Identify which cell holds the provided text, then report its (x, y) central coordinate. 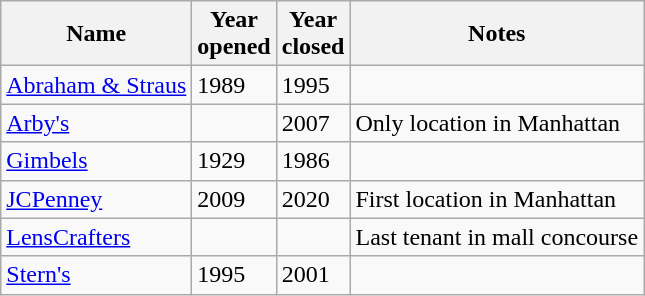
2007 (313, 123)
Gimbels (96, 161)
Arby's (96, 123)
Notes (497, 34)
Only location in Manhattan (497, 123)
JCPenney (96, 199)
2009 (234, 199)
Last tenant in mall concourse (497, 237)
First location in Manhattan (497, 199)
1986 (313, 161)
Stern's (96, 275)
LensCrafters (96, 237)
2001 (313, 275)
Abraham & Straus (96, 85)
Yearclosed (313, 34)
Name (96, 34)
1929 (234, 161)
1989 (234, 85)
2020 (313, 199)
Yearopened (234, 34)
